Return [X, Y] of the center of cell containing provided text 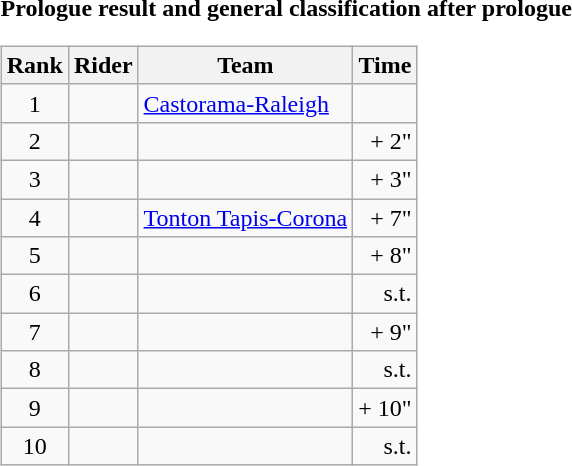
Rank [34, 65]
+ 3" [385, 179]
2 [34, 141]
+ 2" [385, 141]
+ 7" [385, 217]
9 [34, 408]
4 [34, 217]
+ 9" [385, 332]
Time [385, 65]
8 [34, 370]
10 [34, 446]
Rider [103, 65]
1 [34, 103]
5 [34, 256]
3 [34, 179]
Tonton Tapis-Corona [246, 217]
Team [246, 65]
+ 8" [385, 256]
+ 10" [385, 408]
Castorama-Raleigh [246, 103]
6 [34, 294]
7 [34, 332]
